Locate the cell with the specified text and output its (X, Y) center coordinate. 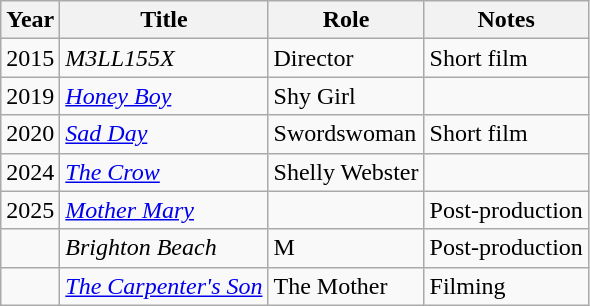
Year (30, 20)
2024 (30, 172)
The Crow (164, 172)
Shelly Webster (346, 172)
The Mother (346, 286)
Brighton Beach (164, 248)
Notes (506, 20)
Filming (506, 286)
Director (346, 58)
2015 (30, 58)
M3LL155X (164, 58)
The Carpenter's Son (164, 286)
Shy Girl (346, 96)
M (346, 248)
2019 (30, 96)
Sad Day (164, 134)
2020 (30, 134)
Title (164, 20)
Swordswoman (346, 134)
Mother Mary (164, 210)
Honey Boy (164, 96)
Role (346, 20)
2025 (30, 210)
